Provide the [x, y] coordinate of the cell's center where the given text is located.  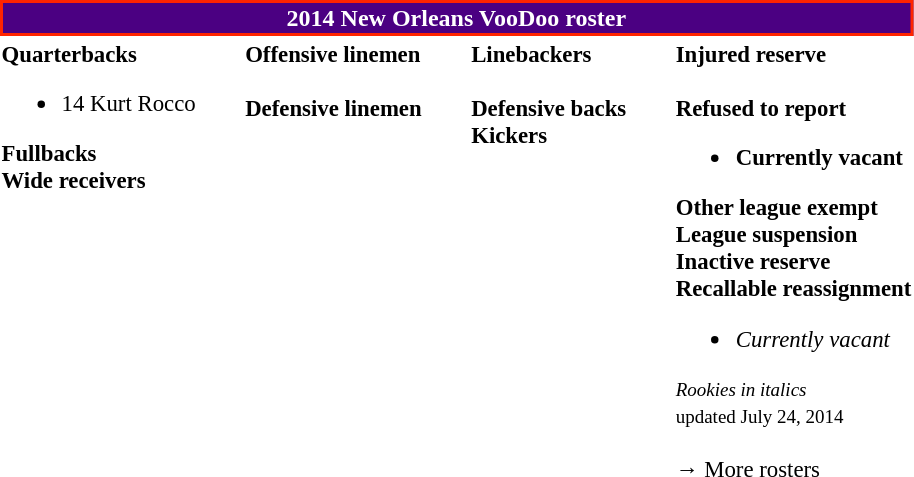
2014 New Orleans VooDoo roster [456, 18]
